Detect which cell encompasses the target text, then output its (x, y) center coordinate. 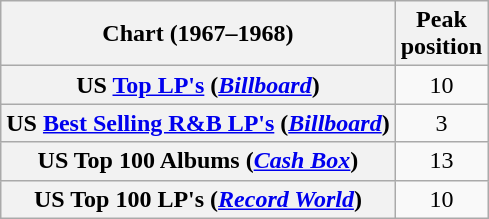
US Top 100 LP's (Record World) (198, 199)
13 (441, 161)
US Top 100 Albums (Cash Box) (198, 161)
US Best Selling R&B LP's (Billboard) (198, 123)
Chart (1967–1968) (198, 34)
Peakposition (441, 34)
US Top LP's (Billboard) (198, 85)
3 (441, 123)
